Detect which cell encompasses the target text, then output its [X, Y] center coordinate. 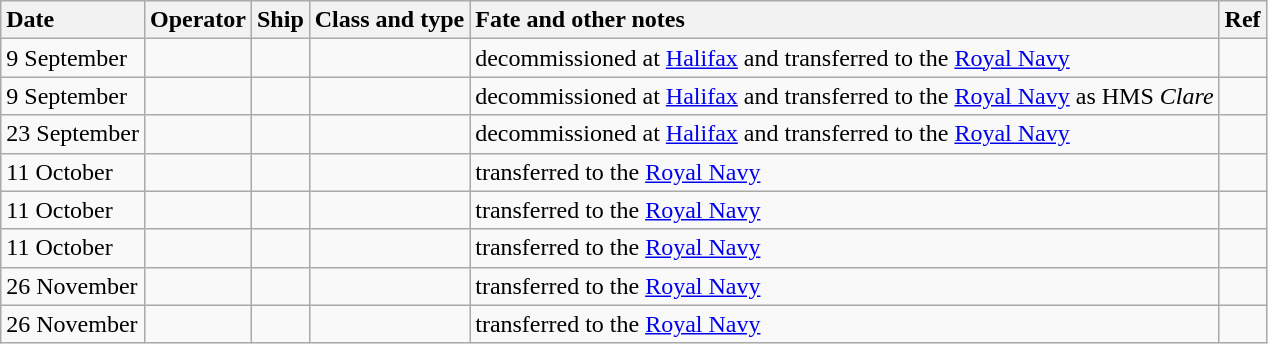
Operator [198, 20]
23 September [73, 134]
Fate and other notes [844, 20]
Ref [1242, 20]
Date [73, 20]
decommissioned at Halifax and transferred to the Royal Navy as HMS Clare [844, 96]
Ship [280, 20]
Class and type [389, 20]
